Search for the cell housing the specified text and yield its [x, y] center coordinate. 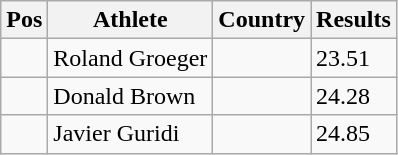
Athlete [130, 20]
Javier Guridi [130, 134]
Roland Groeger [130, 58]
Results [354, 20]
Country [262, 20]
Donald Brown [130, 96]
24.28 [354, 96]
24.85 [354, 134]
23.51 [354, 58]
Pos [24, 20]
